For the text-containing cell, return its midpoint in (X, Y) coordinate format. 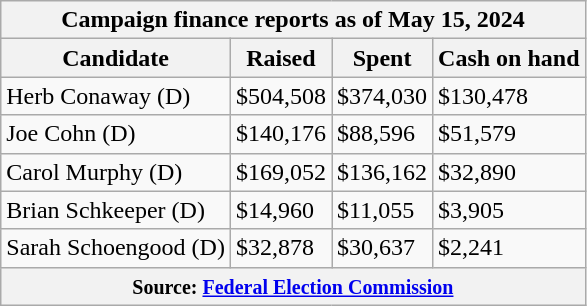
$32,878 (280, 248)
$32,890 (509, 172)
$14,960 (280, 210)
$374,030 (382, 96)
$30,637 (382, 248)
$2,241 (509, 248)
$504,508 (280, 96)
Cash on hand (509, 58)
Candidate (116, 58)
Campaign finance reports as of May 15, 2024 (293, 20)
$88,596 (382, 134)
Carol Murphy (D) (116, 172)
$130,478 (509, 96)
Brian Schkeeper (D) (116, 210)
$169,052 (280, 172)
$51,579 (509, 134)
$11,055 (382, 210)
$140,176 (280, 134)
Sarah Schoengood (D) (116, 248)
Source: Federal Election Commission (293, 286)
$3,905 (509, 210)
Joe Cohn (D) (116, 134)
Spent (382, 58)
$136,162 (382, 172)
Herb Conaway (D) (116, 96)
Raised (280, 58)
